Scan for the cell matching the given text and deliver its [x, y] coordinate at center. 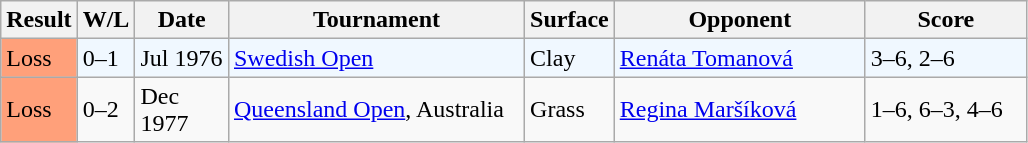
Renáta Tomanová [740, 58]
Tournament [376, 20]
Date [182, 20]
Score [946, 20]
Swedish Open [376, 58]
0–1 [106, 58]
Queensland Open, Australia [376, 110]
Jul 1976 [182, 58]
1–6, 6–3, 4–6 [946, 110]
3–6, 2–6 [946, 58]
Opponent [740, 20]
Result [39, 20]
Grass [570, 110]
Surface [570, 20]
Dec 1977 [182, 110]
Clay [570, 58]
Regina Maršíková [740, 110]
W/L [106, 20]
0–2 [106, 110]
